Capture the cell that displays the provided text and extract its (x, y) central coordinate. 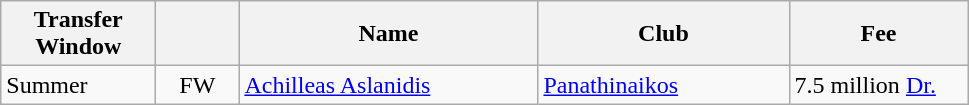
Name (388, 34)
Club (664, 34)
Achilleas Aslanidis (388, 85)
Summer (78, 85)
Transfer Window (78, 34)
7.5 million Dr. (878, 85)
Panathinaikos (664, 85)
FW (198, 85)
Fee (878, 34)
